Provide the [X, Y] coordinate of the cell's center where the given text is located.  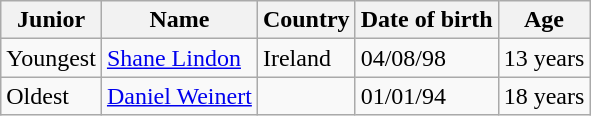
Shane Lindon [179, 58]
13 years [544, 58]
04/08/98 [426, 58]
Ireland [306, 58]
Date of birth [426, 20]
Junior [52, 20]
Country [306, 20]
Name [179, 20]
Age [544, 20]
01/01/94 [426, 96]
Oldest [52, 96]
Youngest [52, 58]
18 years [544, 96]
Daniel Weinert [179, 96]
